Return the [X, Y] coordinate for the center point of the cell that contains the specified text.  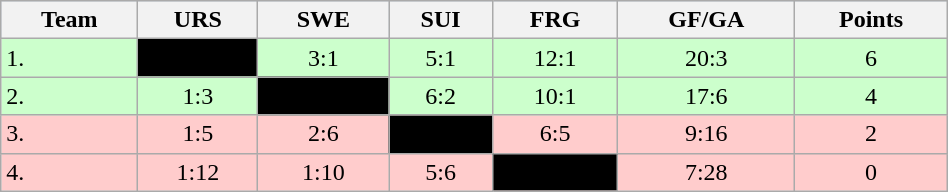
3:1 [324, 58]
SWE [324, 20]
9:16 [706, 134]
7:28 [706, 172]
Team [70, 20]
1:5 [198, 134]
2 [872, 134]
GF/GA [706, 20]
FRG [554, 20]
6:2 [441, 96]
1:10 [324, 172]
6:5 [554, 134]
1:12 [198, 172]
SUI [441, 20]
3. [70, 134]
Points [872, 20]
URS [198, 20]
1:3 [198, 96]
12:1 [554, 58]
4 [872, 96]
0 [872, 172]
5:6 [441, 172]
20:3 [706, 58]
17:6 [706, 96]
10:1 [554, 96]
2. [70, 96]
5:1 [441, 58]
4. [70, 172]
6 [872, 58]
2:6 [324, 134]
1. [70, 58]
